Output the [x, y] coordinate of the center of the cell containing the given text.  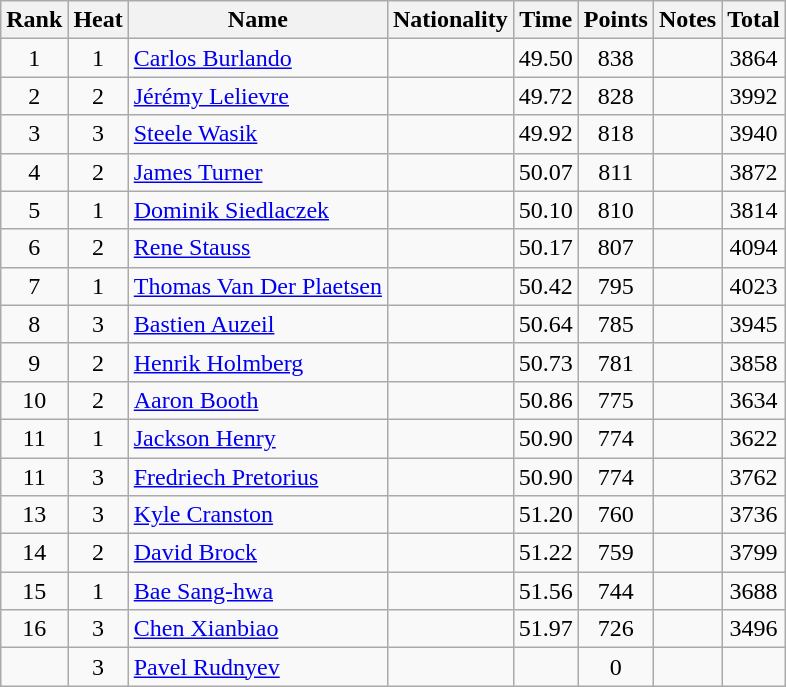
3940 [754, 134]
6 [34, 248]
759 [616, 553]
50.73 [546, 362]
Dominik Siedlaczek [258, 210]
Name [258, 20]
3814 [754, 210]
51.20 [546, 515]
51.56 [546, 591]
Thomas Van Der Plaetsen [258, 286]
828 [616, 96]
50.86 [546, 400]
3992 [754, 96]
Heat [98, 20]
Aaron Booth [258, 400]
50.17 [546, 248]
49.72 [546, 96]
49.92 [546, 134]
Jérémy Lelievre [258, 96]
775 [616, 400]
Bae Sang-hwa [258, 591]
726 [616, 629]
Points [616, 20]
818 [616, 134]
3496 [754, 629]
3688 [754, 591]
3858 [754, 362]
810 [616, 210]
Bastien Auzeil [258, 324]
781 [616, 362]
3736 [754, 515]
Rene Stauss [258, 248]
51.22 [546, 553]
8 [34, 324]
Pavel Rudnyev [258, 667]
795 [616, 286]
Notes [687, 20]
Rank [34, 20]
50.42 [546, 286]
4094 [754, 248]
3622 [754, 438]
Chen Xianbiao [258, 629]
3762 [754, 477]
807 [616, 248]
3872 [754, 172]
Time [546, 20]
4 [34, 172]
9 [34, 362]
5 [34, 210]
50.07 [546, 172]
0 [616, 667]
4023 [754, 286]
838 [616, 58]
3945 [754, 324]
14 [34, 553]
7 [34, 286]
760 [616, 515]
3634 [754, 400]
Kyle Cranston [258, 515]
15 [34, 591]
744 [616, 591]
785 [616, 324]
50.10 [546, 210]
811 [616, 172]
Fredriech Pretorius [258, 477]
3864 [754, 58]
Nationality [450, 20]
16 [34, 629]
13 [34, 515]
49.50 [546, 58]
50.64 [546, 324]
Carlos Burlando [258, 58]
3799 [754, 553]
James Turner [258, 172]
Steele Wasik [258, 134]
Henrik Holmberg [258, 362]
Total [754, 20]
Jackson Henry [258, 438]
David Brock [258, 553]
51.97 [546, 629]
10 [34, 400]
